Find where the given text appears and provide that cell's center as [X, Y] coordinate. 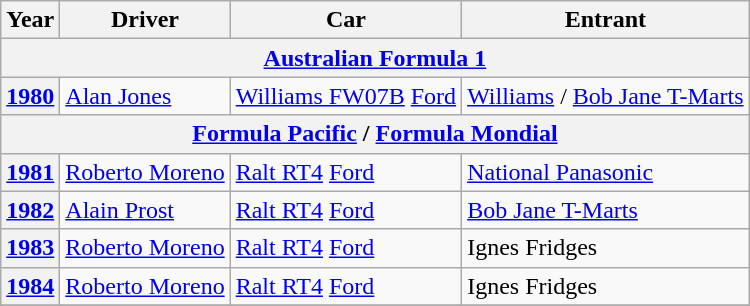
Australian Formula 1 [375, 58]
National Panasonic [606, 172]
Entrant [606, 20]
1980 [30, 96]
1982 [30, 210]
Williams FW07B Ford [346, 96]
Alan Jones [145, 96]
Alain Prost [145, 210]
Bob Jane T-Marts [606, 210]
Williams / Bob Jane T-Marts [606, 96]
1983 [30, 248]
Driver [145, 20]
Formula Pacific / Formula Mondial [375, 134]
Car [346, 20]
1981 [30, 172]
1984 [30, 286]
Year [30, 20]
